Detect which cell encompasses the target text, then output its [x, y] center coordinate. 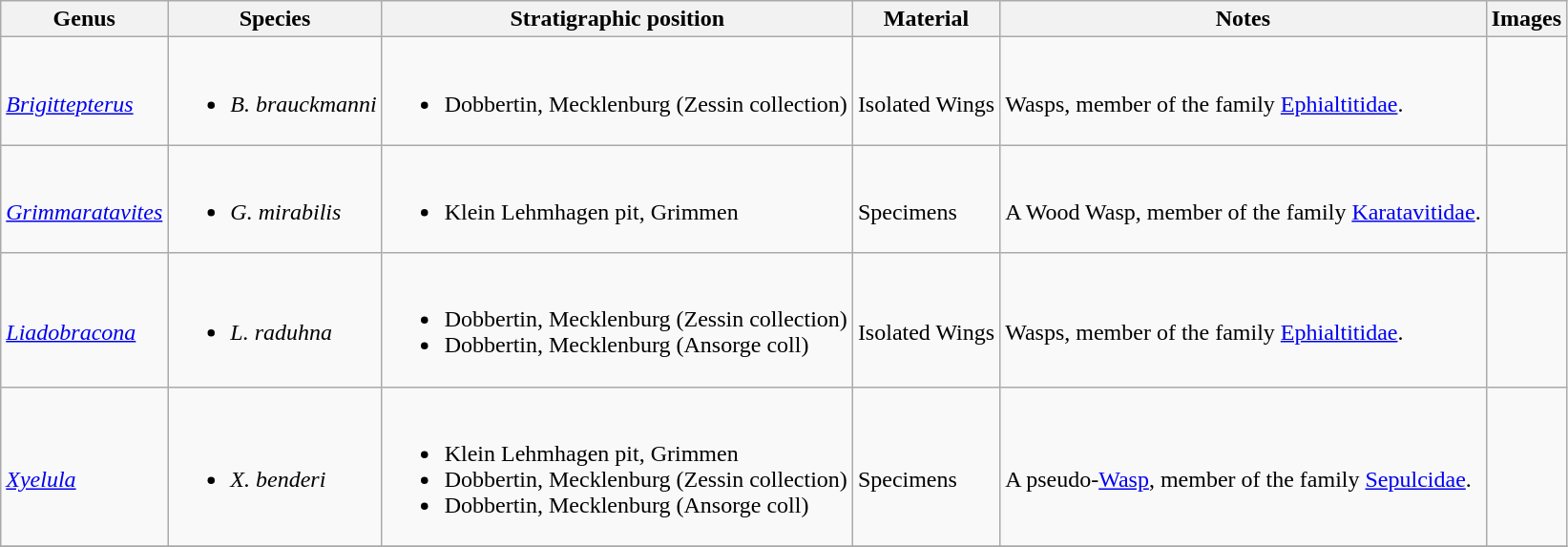
X. benderi [275, 466]
Grimmaratavites [84, 199]
Stratigraphic position [617, 19]
L. raduhna [275, 320]
Dobbertin, Mecklenburg (Zessin collection) [617, 92]
A Wood Wasp, member of the family Karatavitidae. [1244, 199]
B. brauckmanni [275, 92]
Notes [1244, 19]
Klein Lehmhagen pit, GrimmenDobbertin, Mecklenburg (Zessin collection)Dobbertin, Mecklenburg (Ansorge coll) [617, 466]
Genus [84, 19]
Dobbertin, Mecklenburg (Zessin collection)Dobbertin, Mecklenburg (Ansorge coll) [617, 320]
Xyelula [84, 466]
Klein Lehmhagen pit, Grimmen [617, 199]
A pseudo-Wasp, member of the family Sepulcidae. [1244, 466]
Material [926, 19]
G. mirabilis [275, 199]
Brigittepterus [84, 92]
Images [1526, 19]
Liadobracona [84, 320]
Species [275, 19]
